Identify which cell holds the provided text, then report its (X, Y) central coordinate. 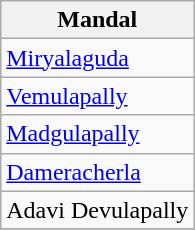
Adavi Devulapally (98, 210)
Dameracherla (98, 172)
Vemulapally (98, 96)
Mandal (98, 20)
Miryalaguda (98, 58)
Madgulapally (98, 134)
